Provide the (x, y) coordinate of the cell's center where the given text is located.  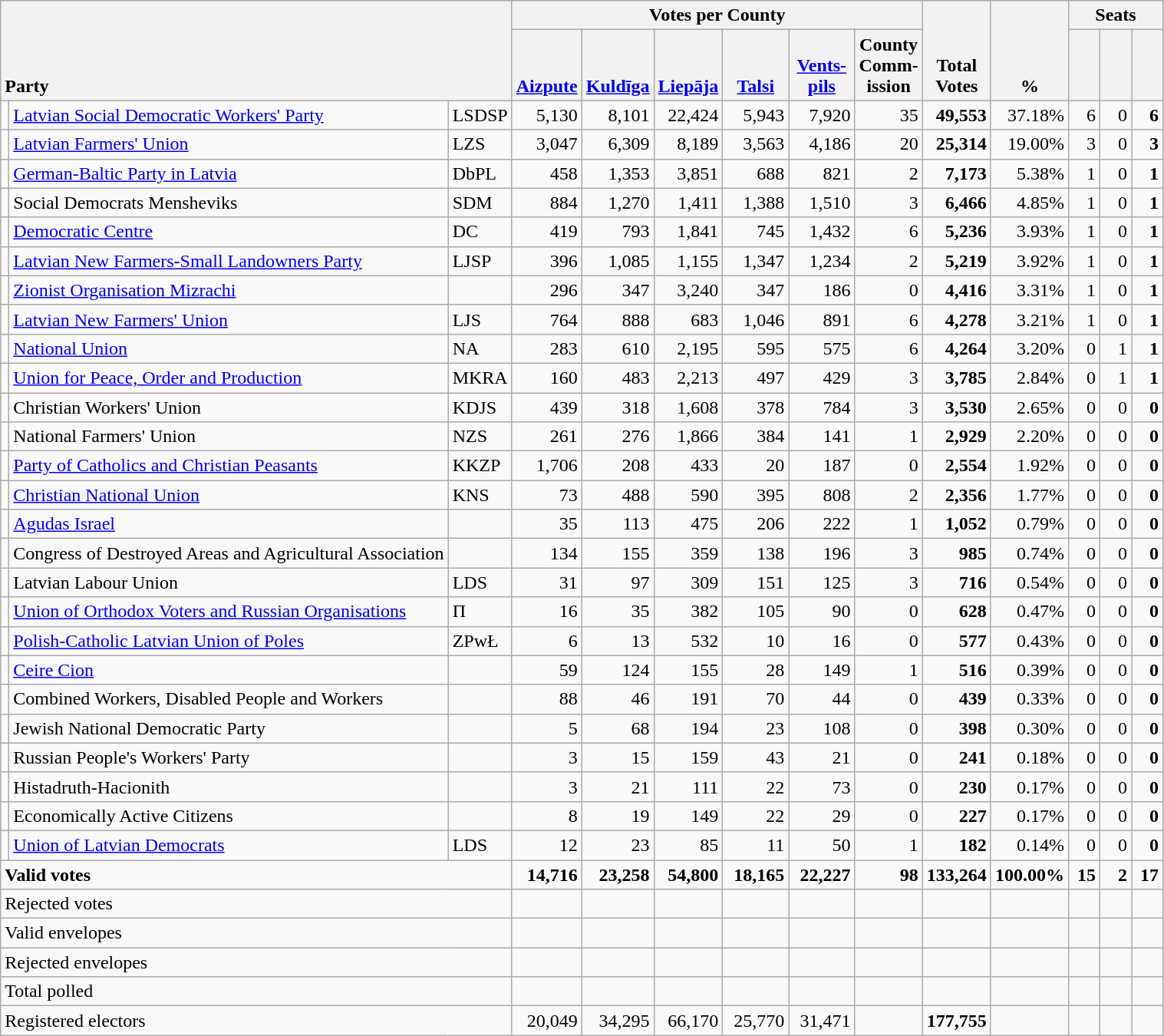
Vents- pils (822, 65)
2.65% (1030, 407)
784 (822, 407)
LSDSP (480, 115)
3.21% (1030, 319)
458 (546, 173)
134 (546, 553)
1.77% (1030, 495)
1,046 (756, 319)
105 (756, 612)
3,851 (688, 173)
227 (956, 816)
716 (956, 582)
46 (618, 699)
3,563 (756, 144)
159 (688, 757)
0.79% (1030, 524)
Histadruth-Hacionith (229, 787)
23,258 (618, 874)
KKZP (480, 466)
29 (822, 816)
DC (480, 232)
Kuldīga (618, 65)
0.33% (1030, 699)
National Union (229, 348)
141 (822, 437)
Latvian Labour Union (229, 582)
Polish-Catholic Latvian Union of Poles (229, 641)
111 (688, 787)
3.20% (1030, 348)
90 (822, 612)
532 (688, 641)
2,929 (956, 437)
Economically Active Citizens (229, 816)
Rejected envelopes (256, 962)
2.20% (1030, 437)
Union for Peace, Order and Production (229, 378)
206 (756, 524)
Valid votes (256, 874)
Latvian New Farmers-Small Landowners Party (229, 261)
793 (618, 232)
Seats (1116, 15)
Votes per County (717, 15)
1,353 (618, 173)
483 (618, 378)
628 (956, 612)
3,047 (546, 144)
Aizpute (546, 65)
113 (618, 524)
2,195 (688, 348)
610 (618, 348)
191 (688, 699)
12 (546, 845)
208 (618, 466)
595 (756, 348)
1,706 (546, 466)
Jewish National Democratic Party (229, 728)
Total Votes (956, 51)
Latvian New Farmers' Union (229, 319)
Valid envelopes (256, 933)
151 (756, 582)
5.38% (1030, 173)
4,278 (956, 319)
1.92% (1030, 466)
19 (618, 816)
70 (756, 699)
5,219 (956, 261)
49,553 (956, 115)
LJSP (480, 261)
4,186 (822, 144)
1,270 (618, 203)
108 (822, 728)
821 (822, 173)
MKRA (480, 378)
1,411 (688, 203)
276 (618, 437)
7,173 (956, 173)
4,264 (956, 348)
5,236 (956, 232)
1,866 (688, 437)
Zionist Organisation Mizrachi (229, 290)
0.30% (1030, 728)
3.31% (1030, 290)
0.14% (1030, 845)
LJS (480, 319)
125 (822, 582)
182 (956, 845)
Christian National Union (229, 495)
516 (956, 670)
KNS (480, 495)
395 (756, 495)
Liepāja (688, 65)
1,347 (756, 261)
4,416 (956, 290)
Union of Orthodox Voters and Russian Organisations (229, 612)
1,388 (756, 203)
Russian People's Workers' Party (229, 757)
688 (756, 173)
50 (822, 845)
SDM (480, 203)
764 (546, 319)
NA (480, 348)
KDJS (480, 407)
359 (688, 553)
745 (756, 232)
German-Baltic Party in Latvia (229, 173)
National Farmers' Union (229, 437)
Latvian Farmers' Union (229, 144)
186 (822, 290)
283 (546, 348)
П (480, 612)
475 (688, 524)
66,170 (688, 1021)
396 (546, 261)
100.00% (1030, 874)
Congress of Destroyed Areas and Agricultural Association (229, 553)
18,165 (756, 874)
884 (546, 203)
429 (822, 378)
6,309 (618, 144)
8,189 (688, 144)
Total polled (256, 991)
20,049 (546, 1021)
2,213 (688, 378)
497 (756, 378)
Combined Workers, Disabled People and Workers (229, 699)
590 (688, 495)
ZPwŁ (480, 641)
97 (618, 582)
0.18% (1030, 757)
NZS (480, 437)
Latvian Social Democratic Workers' Party (229, 115)
Party (256, 51)
222 (822, 524)
54,800 (688, 874)
160 (546, 378)
Registered electors (256, 1021)
98 (889, 874)
68 (618, 728)
0.54% (1030, 582)
5,130 (546, 115)
309 (688, 582)
Democratic Centre (229, 232)
683 (688, 319)
85 (688, 845)
378 (756, 407)
88 (546, 699)
1,234 (822, 261)
6,466 (956, 203)
17 (1148, 874)
177,755 (956, 1021)
13 (618, 641)
0.74% (1030, 553)
1,432 (822, 232)
Rejected votes (256, 904)
230 (956, 787)
0.39% (1030, 670)
1,608 (688, 407)
25,770 (756, 1021)
577 (956, 641)
1,841 (688, 232)
3.93% (1030, 232)
Party of Catholics and Christian Peasants (229, 466)
19.00% (1030, 144)
575 (822, 348)
985 (956, 553)
2,554 (956, 466)
25,314 (956, 144)
37.18% (1030, 115)
31 (546, 582)
LZS (480, 144)
384 (756, 437)
34,295 (618, 1021)
261 (546, 437)
County Comm- ission (889, 65)
138 (756, 553)
43 (756, 757)
8 (546, 816)
187 (822, 466)
808 (822, 495)
DbPL (480, 173)
1,052 (956, 524)
Agudas Israel (229, 524)
28 (756, 670)
Union of Latvian Democrats (229, 845)
1,510 (822, 203)
22,227 (822, 874)
194 (688, 728)
31,471 (822, 1021)
4.85% (1030, 203)
1,155 (688, 261)
888 (618, 319)
44 (822, 699)
1,085 (618, 261)
8,101 (618, 115)
% (1030, 51)
124 (618, 670)
59 (546, 670)
419 (546, 232)
Social Democrats Mensheviks (229, 203)
3,785 (956, 378)
3,530 (956, 407)
433 (688, 466)
7,920 (822, 115)
2,356 (956, 495)
10 (756, 641)
5,943 (756, 115)
14,716 (546, 874)
3.92% (1030, 261)
196 (822, 553)
5 (546, 728)
241 (956, 757)
891 (822, 319)
Christian Workers' Union (229, 407)
398 (956, 728)
22,424 (688, 115)
3,240 (688, 290)
2.84% (1030, 378)
11 (756, 845)
Ceire Cion (229, 670)
0.43% (1030, 641)
382 (688, 612)
133,264 (956, 874)
296 (546, 290)
0.47% (1030, 612)
318 (618, 407)
Talsi (756, 65)
488 (618, 495)
